Return the [x, y] coordinate for the center point of the cell that contains the specified text.  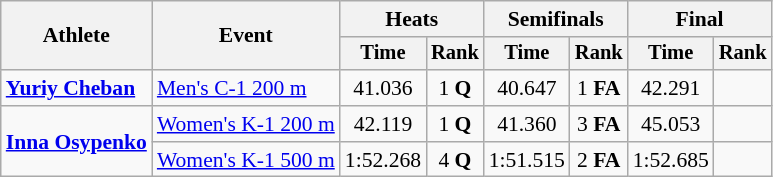
1 FA [599, 88]
Inna Osypenko [76, 142]
3 FA [599, 124]
41.360 [527, 124]
Heats [412, 19]
Athlete [76, 36]
Event [246, 36]
45.053 [671, 124]
41.036 [383, 88]
42.119 [383, 124]
Yuriy Cheban [76, 88]
Women's K-1 200 m [246, 124]
Semifinals [556, 19]
40.647 [527, 88]
Final [700, 19]
Men's C-1 200 m [246, 88]
42.291 [671, 88]
